Scan for the cell matching the given text and deliver its [X, Y] coordinate at center. 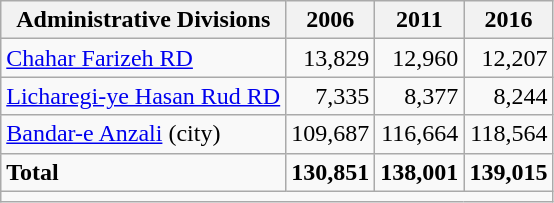
Bandar-e Anzali (city) [144, 134]
138,001 [420, 172]
Licharegi-ye Hasan Rud RD [144, 96]
2016 [508, 20]
116,664 [420, 134]
139,015 [508, 172]
118,564 [508, 134]
7,335 [330, 96]
8,377 [420, 96]
13,829 [330, 58]
2006 [330, 20]
12,207 [508, 58]
Total [144, 172]
8,244 [508, 96]
12,960 [420, 58]
109,687 [330, 134]
2011 [420, 20]
Administrative Divisions [144, 20]
Chahar Farizeh RD [144, 58]
130,851 [330, 172]
